For the text-containing cell, return its midpoint in [X, Y] coordinate format. 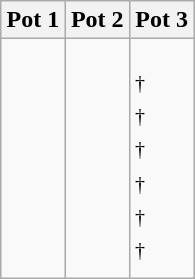
Pot 2 [97, 20]
Pot 3 [161, 20]
Pot 1 [33, 20]
† † † † † † [161, 158]
